From the cell containing the given text, extract its center point as (X, Y) coordinate. 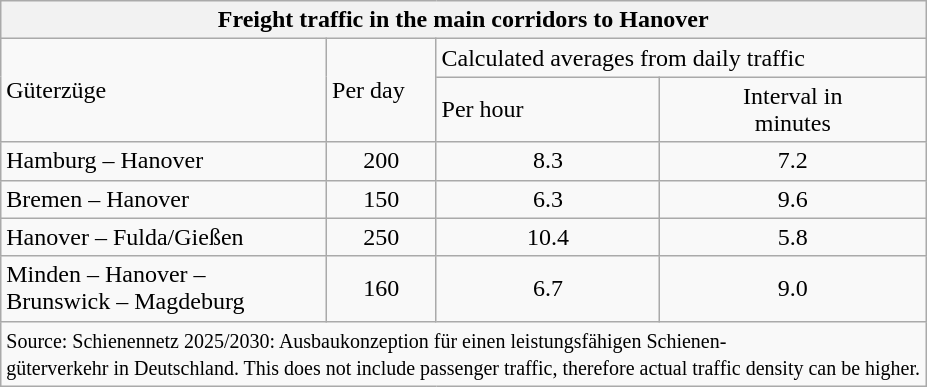
Per day (382, 90)
9.6 (793, 199)
Freight traffic in the main corridors to Hanover (464, 20)
9.0 (793, 288)
7.2 (793, 161)
Güterzüge (164, 90)
250 (382, 237)
6.3 (548, 199)
200 (382, 161)
Interval inminutes (793, 110)
5.8 (793, 237)
6.7 (548, 288)
150 (382, 199)
Hamburg – Hanover (164, 161)
Minden – Hanover –Brunswick – Magdeburg (164, 288)
Bremen – Hanover (164, 199)
160 (382, 288)
10.4 (548, 237)
Hanover – Fulda/Gießen (164, 237)
Calculated averages from daily traffic (681, 58)
Per hour (548, 110)
8.3 (548, 161)
